Return the (X, Y) coordinate for the center point of the cell that contains the specified text.  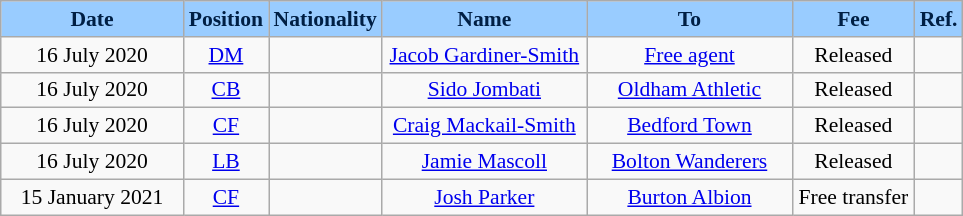
To (690, 19)
Oldham Athletic (690, 90)
Craig Mackail-Smith (484, 126)
Nationality (324, 19)
15 January 2021 (92, 197)
Jamie Mascoll (484, 162)
Bedford Town (690, 126)
Josh Parker (484, 197)
Date (92, 19)
Ref. (939, 19)
Free transfer (854, 197)
CB (226, 90)
Jacob Gardiner-Smith (484, 55)
Bolton Wanderers (690, 162)
Position (226, 19)
Name (484, 19)
Burton Albion (690, 197)
Sido Jombati (484, 90)
Fee (854, 19)
DM (226, 55)
LB (226, 162)
Free agent (690, 55)
